Output the [x, y] coordinate of the center of the cell containing the given text.  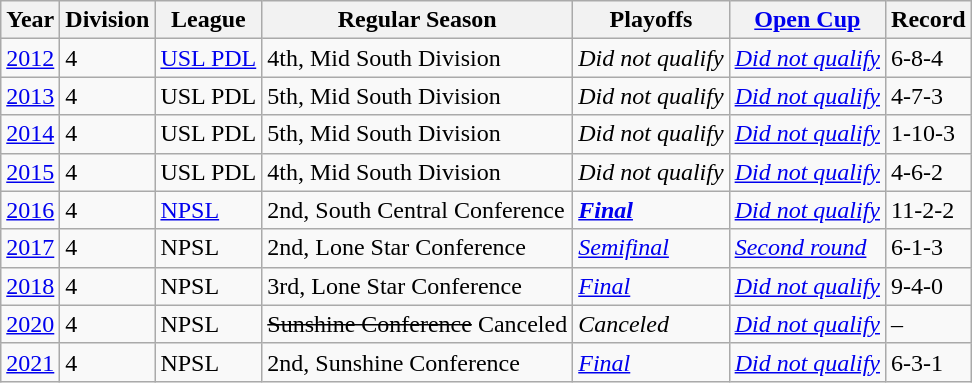
2016 [30, 210]
9-4-0 [929, 286]
Playoffs [651, 20]
Canceled [651, 324]
4-6-2 [929, 172]
11-2-2 [929, 210]
2014 [30, 134]
2021 [30, 362]
6-3-1 [929, 362]
6-8-4 [929, 58]
Sunshine Conference Canceled [418, 324]
League [208, 20]
2nd, Sunshine Conference [418, 362]
Year [30, 20]
2nd, South Central Conference [418, 210]
2015 [30, 172]
Regular Season [418, 20]
Record [929, 20]
Second round [807, 248]
1-10-3 [929, 134]
2013 [30, 96]
2020 [30, 324]
– [929, 324]
Division [108, 20]
2018 [30, 286]
Open Cup [807, 20]
3rd, Lone Star Conference [418, 286]
6-1-3 [929, 248]
2012 [30, 58]
Semifinal [651, 248]
4-7-3 [929, 96]
2nd, Lone Star Conference [418, 248]
2017 [30, 248]
